Output the [X, Y] coordinate of the center of the cell containing the given text.  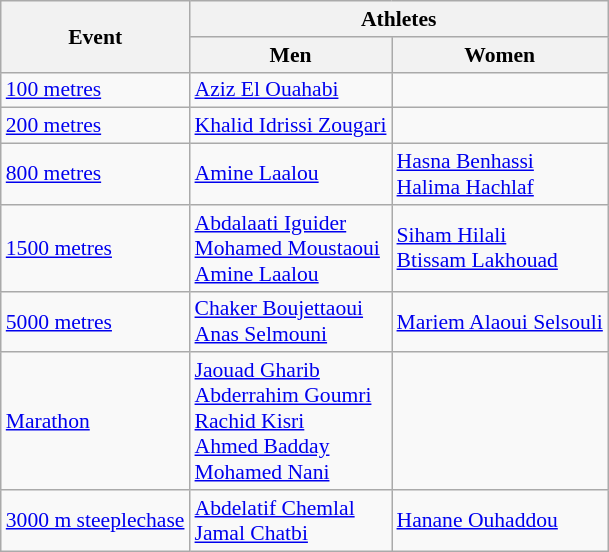
Chaker BoujettaouiAnas Selmouni [291, 322]
Siham HilaliBtissam Lakhouad [500, 248]
800 metres [96, 174]
Athletes [399, 19]
Amine Laalou [291, 174]
Abdalaati IguiderMohamed MoustaouiAmine Laalou [291, 248]
Marathon [96, 422]
200 metres [96, 126]
Khalid Idrissi Zougari [291, 126]
Hasna BenhassiHalima Hachlaf [500, 174]
5000 metres [96, 322]
Jaouad GharibAbderrahim GoumriRachid KisriAhmed BaddayMohamed Nani [291, 422]
Event [96, 36]
1500 metres [96, 248]
100 metres [96, 90]
Mariem Alaoui Selsouli [500, 322]
Abdelatif ChemlalJamal Chatbi [291, 520]
3000 m steeplechase [96, 520]
Aziz El Ouahabi [291, 90]
Hanane Ouhaddou [500, 520]
Men [291, 55]
Women [500, 55]
